Return the [X, Y] coordinate for the center point of the cell that contains the specified text.  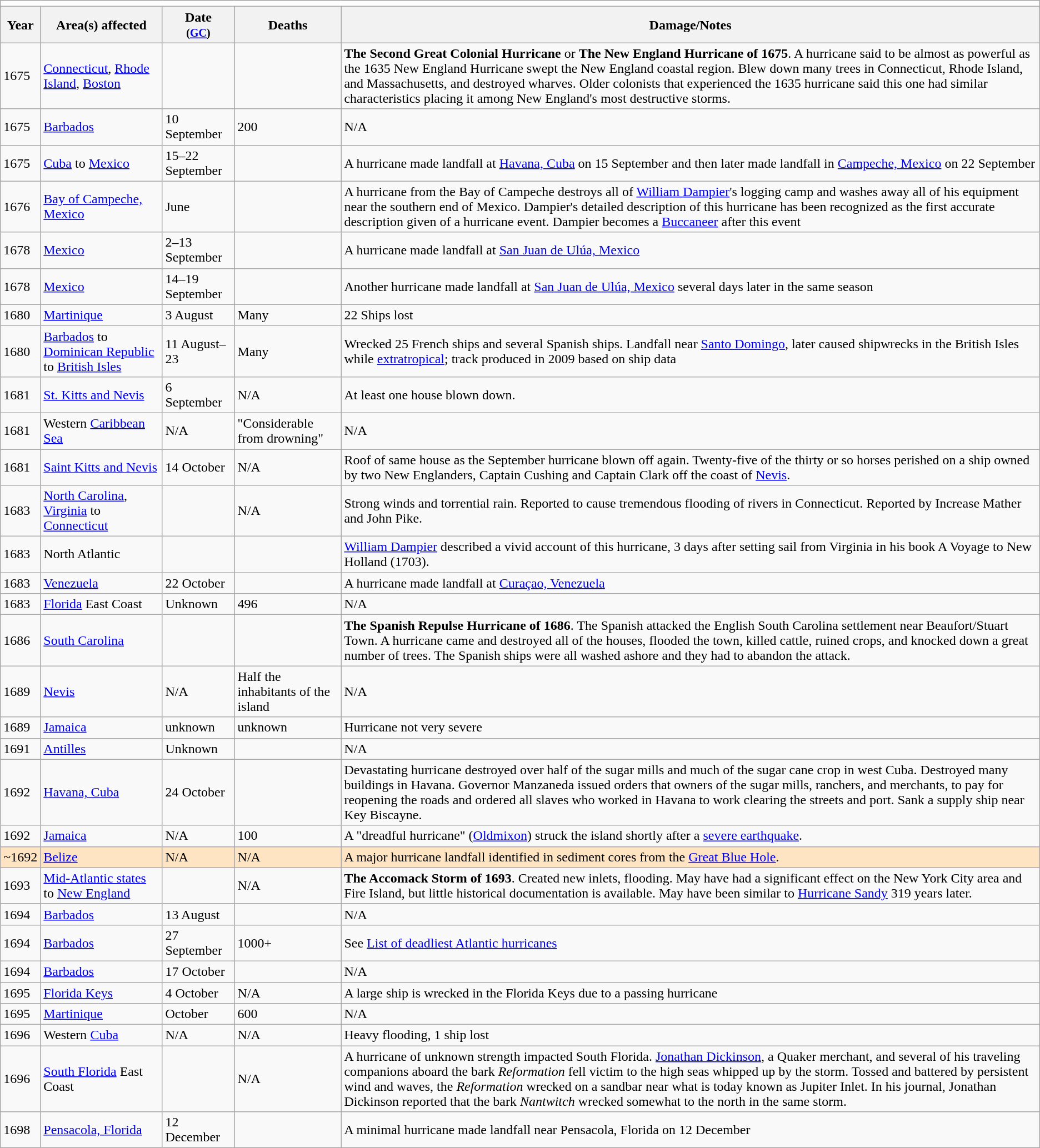
Belize [101, 857]
12 December [198, 1130]
A hurricane made landfall at Curaçao, Venezuela [690, 583]
See List of deadliest Atlantic hurricanes [690, 943]
1698 [21, 1130]
14 October [198, 467]
11 August–23 [198, 351]
22 October [198, 583]
Cuba to Mexico [101, 163]
Damage/Notes [690, 24]
Connecticut, Rhode Island, Boston [101, 76]
15–22 September [198, 163]
17 October [198, 971]
22 Ships lost [690, 315]
A "dreadful hurricane" (Oldmixon) struck the island shortly after a severe earthquake. [690, 836]
Havana, Cuba [101, 792]
St. Kitts and Nevis [101, 394]
North Carolina, Virginia to Connecticut [101, 511]
496 [288, 604]
Barbados to Dominican Republic to British Isles [101, 351]
A hurricane made landfall at San Juan de Ulúa, Mexico [690, 250]
At least one house blown down. [690, 394]
3 August [198, 315]
"Considerable from drowning" [288, 431]
Florida Keys [101, 992]
Western Cuba [101, 1035]
A minimal hurricane made landfall near Pensacola, Florida on 12 December [690, 1130]
Date(GC) [198, 24]
1676 [21, 207]
Strong winds and torrential rain. Reported to cause tremendous flooding of rivers in Connecticut. Reported by Increase Mather and John Pike. [690, 511]
South Florida East Coast [101, 1079]
Venezuela [101, 583]
2–13 September [198, 250]
A large ship is wrecked in the Florida Keys due to a passing hurricane [690, 992]
13 August [198, 914]
Antilles [101, 749]
Bay of Campeche, Mexico [101, 207]
A major hurricane landfall identified in sediment cores from the Great Blue Hole. [690, 857]
1691 [21, 749]
June [198, 207]
1686 [21, 640]
South Carolina [101, 640]
Saint Kitts and Nevis [101, 467]
Area(s) affected [101, 24]
1000+ [288, 943]
24 October [198, 792]
Pensacola, Florida [101, 1130]
4 October [198, 992]
Florida East Coast [101, 604]
Year [21, 24]
Hurricane not very severe [690, 728]
Another hurricane made landfall at San Juan de Ulúa, Mexico several days later in the same season [690, 287]
Nevis [101, 691]
A hurricane made landfall at Havana, Cuba on 15 September and then later made landfall in Campeche, Mexico on 22 September [690, 163]
Heavy flooding, 1 ship lost [690, 1035]
10 September [198, 127]
200 [288, 127]
27 September [198, 943]
1693 [21, 885]
600 [288, 1014]
100 [288, 836]
Half the inhabitants of the island [288, 691]
North Atlantic [101, 554]
~1692 [21, 857]
William Dampier described a vivid account of this hurricane, 3 days after setting sail from Virginia in his book A Voyage to New Holland (1703). [690, 554]
Mid-Atlantic states to New England [101, 885]
14–19 September [198, 287]
6 September [198, 394]
October [198, 1014]
Western Caribbean Sea [101, 431]
Deaths [288, 24]
